For the text-containing cell, return its midpoint in (x, y) coordinate format. 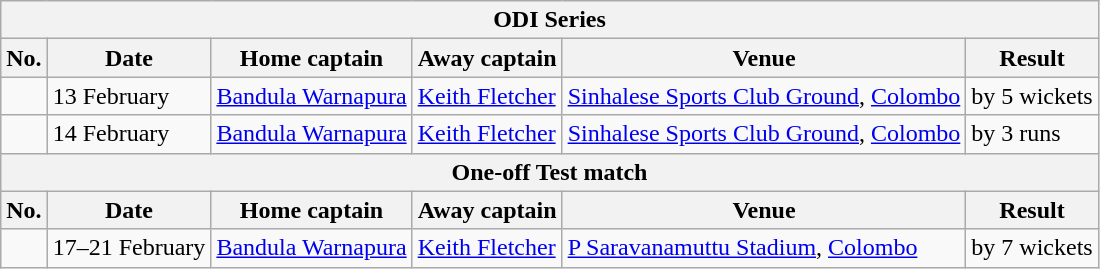
P Saravanamuttu Stadium, Colombo (764, 248)
13 February (129, 96)
14 February (129, 134)
by 7 wickets (1032, 248)
17–21 February (129, 248)
by 5 wickets (1032, 96)
by 3 runs (1032, 134)
ODI Series (550, 20)
One-off Test match (550, 172)
